Locate the cell with the specified text and output its (X, Y) center coordinate. 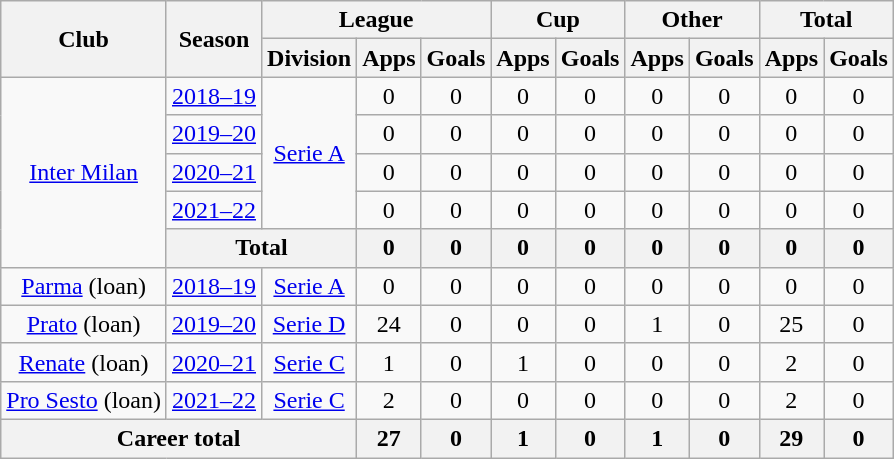
Serie D (310, 324)
24 (389, 324)
Parma (loan) (84, 286)
League (376, 20)
27 (389, 438)
Career total (179, 438)
29 (791, 438)
Cup (558, 20)
25 (791, 324)
Inter Milan (84, 172)
Season (214, 39)
Other (692, 20)
Club (84, 39)
Renate (loan) (84, 362)
Prato (loan) (84, 324)
Division (310, 58)
Pro Sesto (loan) (84, 400)
